Determine the [x, y] coordinate at the center of the cell enclosing the given text.  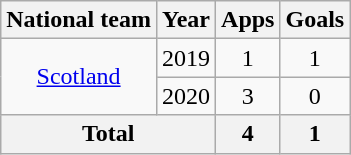
2019 [186, 58]
Total [108, 134]
3 [248, 96]
National team [79, 20]
Goals [315, 20]
0 [315, 96]
2020 [186, 96]
Apps [248, 20]
4 [248, 134]
Scotland [79, 77]
Year [186, 20]
